Scan for the cell matching the given text and deliver its (x, y) coordinate at center. 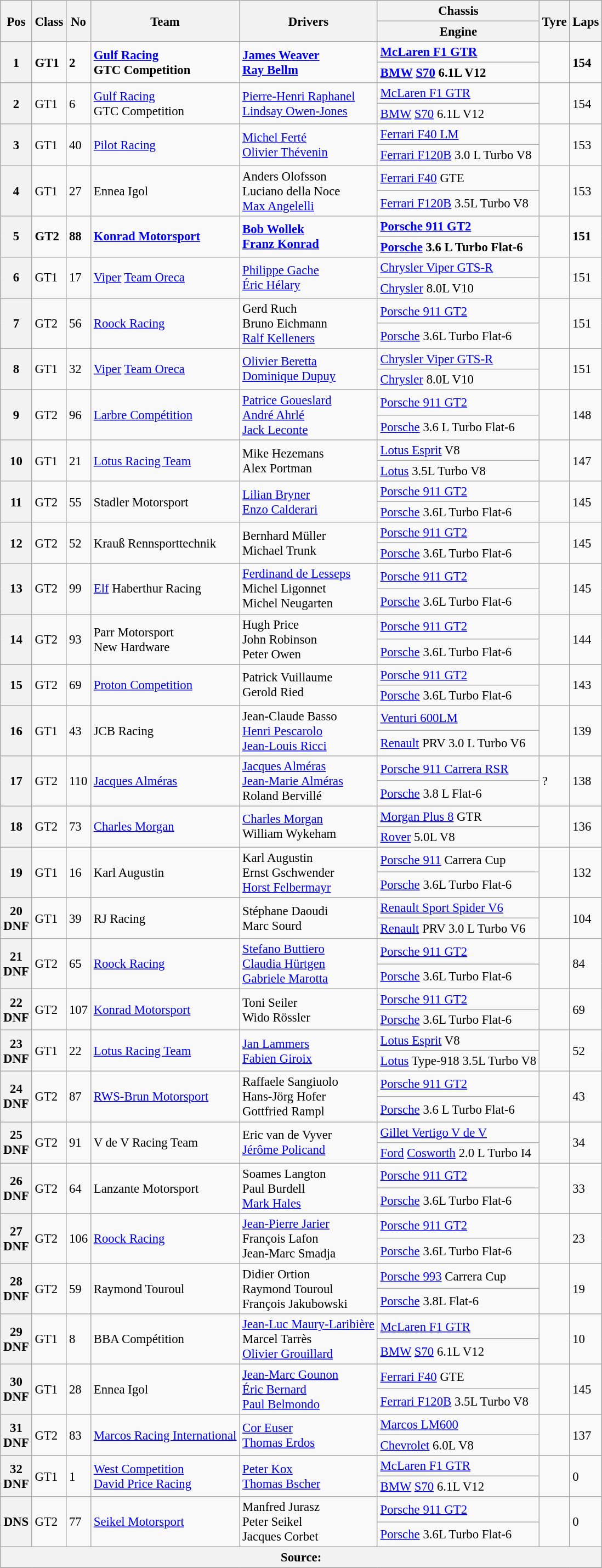
Lilian Bryner Enzo Calderari (309, 501)
33 (586, 1188)
31DNF (16, 1435)
77 (79, 1522)
West Competition David Price Racing (164, 1476)
Parr Motorsport New Hardware (164, 639)
84 (586, 964)
Jean-Luc Maury-Laribière Marcel Tarrès Olivier Grouillard (309, 1339)
V de V Racing Team (164, 1142)
15 (16, 685)
Toni Seiler Wido Rössler (309, 1009)
Philippe Gache Éric Hélary (309, 278)
Gerd Ruch Bruno Eichmann Ralf Kelleners (309, 324)
Krauß Rennsporttechnik (164, 543)
25DNF (16, 1142)
RWS-Brun Motorsport (164, 1097)
107 (79, 1009)
DNS (16, 1522)
Manfred Jurasz Peter Seikel Jacques Corbet (309, 1522)
Charles Morgan William Wykeham (309, 826)
136 (586, 826)
56 (79, 324)
Chevrolet 6.0L V8 (458, 1445)
22DNF (16, 1009)
Pos (16, 21)
Ferdinand de Lesseps Michel Ligonnet Michel Neugarten (309, 589)
Rover 5.0L V8 (458, 837)
Tyre (555, 21)
55 (79, 501)
JCB Racing (164, 731)
99 (79, 589)
? (555, 781)
59 (79, 1289)
39 (79, 918)
Porsche 993 Carrera Cup (458, 1276)
Elf Haberthur Racing (164, 589)
Raymond Touroul (164, 1289)
Laps (586, 21)
27DNF (16, 1238)
Stefano Buttiero Claudia Hürtgen Gabriele Marotta (309, 964)
9 (16, 415)
Porsche 3.8 L Flat-6 (458, 793)
32 (79, 369)
22 (79, 1051)
Soames Langton Paul Burdell Mark Hales (309, 1188)
Charles Morgan (164, 826)
110 (79, 781)
Didier Ortion Raymond Touroul François Jakubowski (309, 1289)
29DNF (16, 1339)
Porsche 911 Carrera Cup (458, 860)
13 (16, 589)
Jean-Marc Gounon Éric Bernard Paul Belmondo (309, 1389)
Bob Wollek Franz Konrad (309, 236)
Morgan Plus 8 GTR (458, 816)
28DNF (16, 1289)
18 (16, 826)
Raffaele Sangiuolo Hans-Jörg Hofer Gottfried Rampl (309, 1097)
106 (79, 1238)
Proton Competition (164, 685)
88 (79, 236)
Pierre-Henri Raphanel Lindsay Owen-Jones (309, 103)
Seikel Motorsport (164, 1522)
Jean-Claude Basso Henri Pescarolo Jean-Louis Ricci (309, 731)
Patrick Vuillaume Gerold Ried (309, 685)
Jacques Alméras (164, 781)
Eric van de Vyver Jérôme Policand (309, 1142)
Karl Augustin (164, 872)
5 (16, 236)
Lotus Type-918 3.5L Turbo V8 (458, 1062)
23DNF (16, 1051)
Stéphane Daoudi Marc Sourd (309, 918)
Engine (458, 32)
143 (586, 685)
148 (586, 415)
93 (79, 639)
83 (79, 1435)
Olivier Beretta Dominique Dupuy (309, 369)
Ferrari F120B 3.0 L Turbo V8 (458, 155)
James Weaver Ray Bellm (309, 63)
137 (586, 1435)
26DNF (16, 1188)
139 (586, 731)
91 (79, 1142)
30DNF (16, 1389)
7 (16, 324)
Marcos LM600 (458, 1425)
Renault Sport Spider V6 (458, 908)
144 (586, 639)
Anders Olofsson Luciano della Noce Max Angelelli (309, 191)
21 (79, 461)
Venturi 600LM (458, 718)
73 (79, 826)
Peter Kox Thomas Bscher (309, 1476)
96 (79, 415)
20DNF (16, 918)
3 (16, 145)
64 (79, 1188)
34 (586, 1142)
BBA Compétition (164, 1339)
147 (586, 461)
Porsche 911 Carrera RSR (458, 769)
87 (79, 1097)
Porsche 3.8L Flat-6 (458, 1301)
28 (79, 1389)
Class (49, 21)
Stadler Motorsport (164, 501)
Bernhard Müller Michael Trunk (309, 543)
Pilot Racing (164, 145)
Jacques Alméras Jean-Marie Alméras Roland Bervillé (309, 781)
40 (79, 145)
Lotus 3.5L Turbo V8 (458, 471)
65 (79, 964)
Karl Augustin Ernst Gschwender Horst Felbermayr (309, 872)
No (79, 21)
Ferrari F40 LM (458, 134)
12 (16, 543)
Jean-Pierre Jarier François Lafon Jean-Marc Smadja (309, 1238)
Jan Lammers Fabien Giroix (309, 1051)
Hugh Price John Robinson Peter Owen (309, 639)
Cor Euser Thomas Erdos (309, 1435)
Ford Cosworth 2.0 L Turbo I4 (458, 1153)
11 (16, 501)
Mike Hezemans Alex Portman (309, 461)
23 (586, 1238)
14 (16, 639)
27 (79, 191)
21DNF (16, 964)
Gillet Vertigo V de V (458, 1132)
Drivers (309, 21)
4 (16, 191)
Marcos Racing International (164, 1435)
24DNF (16, 1097)
132 (586, 872)
Patrice Goueslard André Ahrlé Jack Leconte (309, 415)
Michel Ferté Olivier Thévenin (309, 145)
Chassis (458, 11)
RJ Racing (164, 918)
Source: (302, 1558)
32DNF (16, 1476)
138 (586, 781)
Lanzante Motorsport (164, 1188)
104 (586, 918)
Team (164, 21)
Larbre Compétition (164, 415)
